Find where the given text appears and provide that cell's center as (x, y) coordinate. 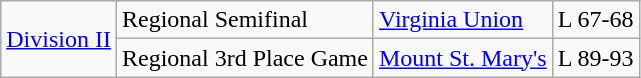
Division II (59, 39)
Regional Semifinal (244, 20)
Mount St. Mary's (462, 58)
L 67-68 (596, 20)
L 89-93 (596, 58)
Virginia Union (462, 20)
Regional 3rd Place Game (244, 58)
